Scan for the cell matching the given text and deliver its [x, y] coordinate at center. 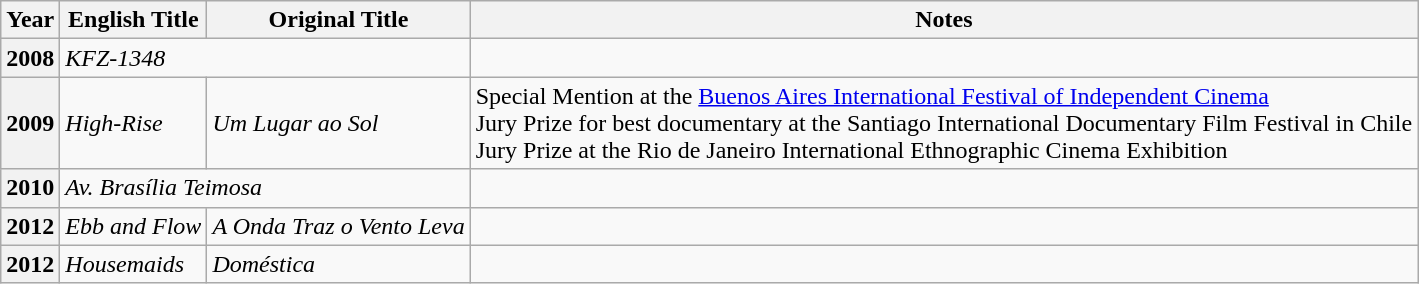
Um Lugar ao Sol [338, 123]
Original Title [338, 20]
Notes [944, 20]
A Onda Traz o Vento Leva [338, 226]
KFZ-1348 [265, 58]
High-Rise [134, 123]
2008 [30, 58]
Ebb and Flow [134, 226]
2009 [30, 123]
Housemaids [134, 264]
Av. Brasília Teimosa [265, 188]
2010 [30, 188]
Doméstica [338, 264]
Year [30, 20]
English Title [134, 20]
